Output the (X, Y) coordinate of the center of the cell containing the given text.  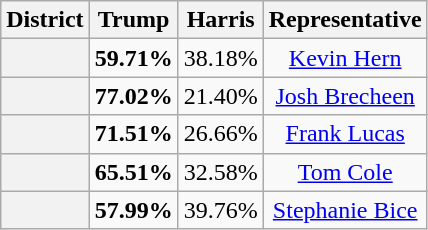
32.58% (220, 172)
77.02% (134, 96)
65.51% (134, 172)
38.18% (220, 58)
District (45, 20)
Representative (345, 20)
59.71% (134, 58)
21.40% (220, 96)
Harris (220, 20)
26.66% (220, 134)
39.76% (220, 210)
Josh Brecheen (345, 96)
Kevin Hern (345, 58)
Stephanie Bice (345, 210)
Frank Lucas (345, 134)
Tom Cole (345, 172)
Trump (134, 20)
71.51% (134, 134)
57.99% (134, 210)
